Provide the (X, Y) coordinate of the cell's center where the given text is located.  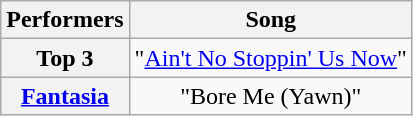
Performers (65, 20)
"Ain't No Stoppin' Us Now" (270, 58)
Song (270, 20)
Top 3 (65, 58)
Fantasia (65, 96)
"Bore Me (Yawn)" (270, 96)
